Detect which cell encompasses the target text, then output its [x, y] center coordinate. 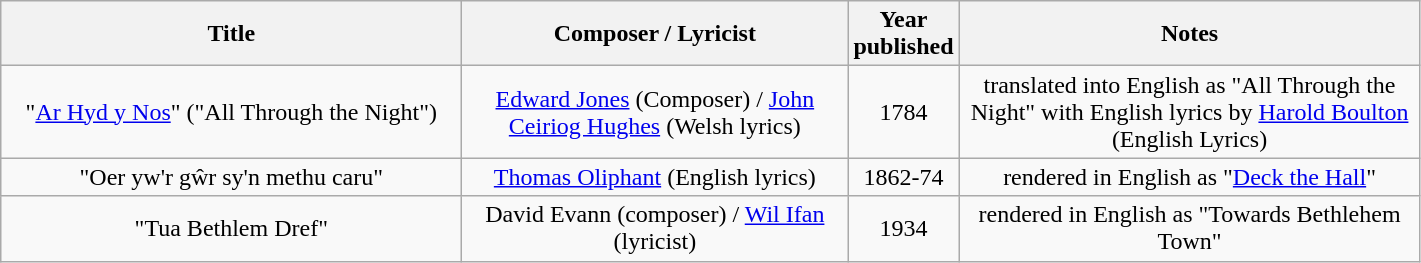
translated into English as "All Through the Night" with English lyrics by Harold Boulton (English Lyrics) [1190, 112]
rendered in English as "Towards Bethlehem Town" [1190, 228]
rendered in English as "Deck the Hall" [1190, 177]
Year published [904, 34]
Title [232, 34]
Notes [1190, 34]
Edward Jones (Composer) / John Ceiriog Hughes (Welsh lyrics) [655, 112]
"Ar Hyd y Nos" ("All Through the Night") [232, 112]
Composer / Lyricist [655, 34]
1934 [904, 228]
David Evann (composer) / Wil Ifan (lyricist) [655, 228]
"Tua Bethlem Dref" [232, 228]
1784 [904, 112]
Thomas Oliphant (English lyrics) [655, 177]
"Oer yw'r gŵr sy'n methu caru" [232, 177]
1862-74 [904, 177]
